Capture the cell that displays the provided text and extract its [X, Y] central coordinate. 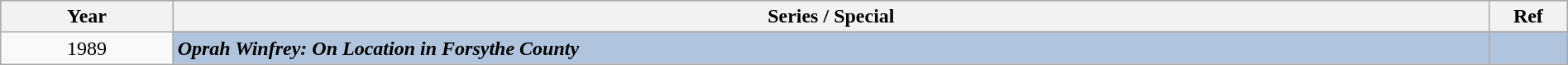
1989 [87, 48]
Ref [1528, 17]
Series / Special [830, 17]
Year [87, 17]
Oprah Winfrey: On Location in Forsythe County [830, 48]
